Pinpoint the cell where the given text exists, returning its (x, y) midpoint coordinate. 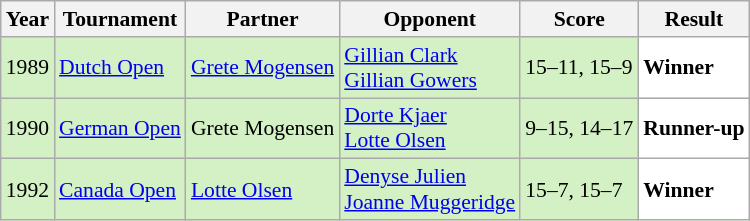
Gillian Clark Gillian Gowers (430, 68)
Tournament (120, 19)
Dutch Open (120, 68)
German Open (120, 128)
15–11, 15–9 (579, 68)
Runner-up (694, 128)
15–7, 15–7 (579, 190)
Dorte Kjaer Lotte Olsen (430, 128)
Score (579, 19)
Opponent (430, 19)
Denyse Julien Joanne Muggeridge (430, 190)
Partner (262, 19)
Canada Open (120, 190)
1992 (28, 190)
Year (28, 19)
1990 (28, 128)
Result (694, 19)
Lotte Olsen (262, 190)
9–15, 14–17 (579, 128)
1989 (28, 68)
